Search for the cell housing the specified text and yield its [X, Y] center coordinate. 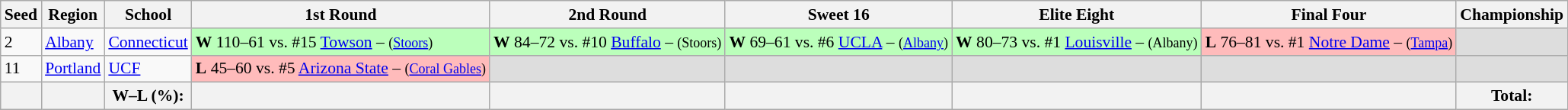
1st Round [341, 15]
W 84–72 vs. #10 Buffalo – (Stoors) [608, 42]
2 [21, 42]
W–L (%): [148, 96]
Total: [1512, 96]
Connecticut [148, 42]
W 69–61 vs. #6 UCLA – (Albany) [838, 42]
Sweet 16 [838, 15]
UCF [148, 69]
Portland [73, 69]
School [148, 15]
Final Four [1330, 15]
W 80–73 vs. #1 Louisville – (Albany) [1077, 42]
Albany [73, 42]
W 110–61 vs. #15 Towson – (Stoors) [341, 42]
Championship [1512, 15]
Seed [21, 15]
Region [73, 15]
L 45–60 vs. #5 Arizona State – (Coral Gables) [341, 69]
11 [21, 69]
2nd Round [608, 15]
Elite Eight [1077, 15]
L 76–81 vs. #1 Notre Dame – (Tampa) [1330, 42]
